Capture the cell that displays the provided text and extract its [x, y] central coordinate. 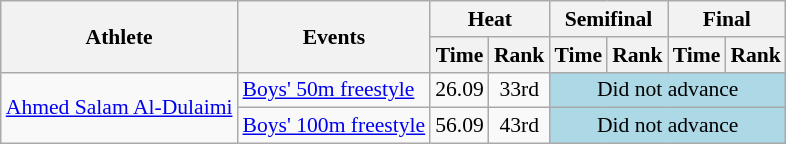
Ahmed Salam Al-Dulaimi [120, 108]
Boys' 50m freestyle [334, 90]
Semifinal [608, 19]
Final [727, 19]
Events [334, 36]
Boys' 100m freestyle [334, 126]
26.09 [460, 90]
43rd [520, 126]
Heat [490, 19]
56.09 [460, 126]
33rd [520, 90]
Athlete [120, 36]
